Extract the (X, Y) coordinate from the center of the cell holding the provided text.  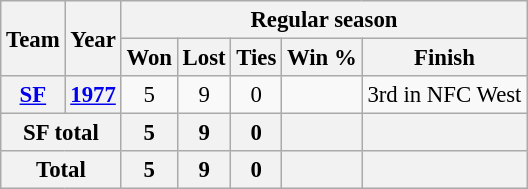
Lost (204, 58)
Team (33, 38)
Won (149, 58)
Ties (256, 58)
Finish (444, 58)
SF (33, 95)
3rd in NFC West (444, 95)
Total (61, 170)
SF total (61, 133)
1977 (93, 95)
Regular season (324, 20)
Win % (322, 58)
Year (93, 38)
